From the cell containing the given text, extract its center point as [x, y] coordinate. 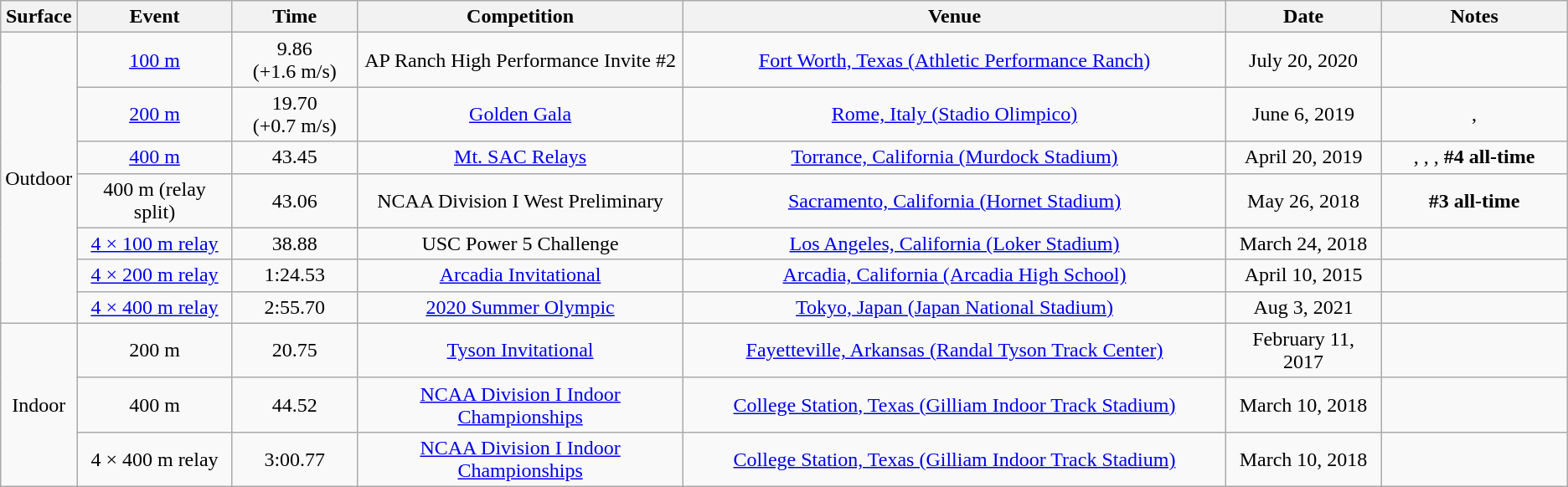
AP Ranch High Performance Invite #2 [520, 60]
Los Angeles, California (Loker Stadium) [955, 243]
400 m (relay split) [154, 201]
March 24, 2018 [1303, 243]
Sacramento, California (Hornet Stadium) [955, 201]
43.06 [295, 201]
20.75 [295, 350]
Mt. SAC Relays [520, 157]
May 26, 2018 [1303, 201]
Arcadia Invitational [520, 275]
43.45 [295, 157]
Aug 3, 2021 [1303, 307]
February 11, 2017 [1303, 350]
Indoor [39, 405]
Rome, Italy (Stadio Olimpico) [955, 114]
Venue [955, 17]
, , , #4 all-time [1474, 157]
Fayetteville, Arkansas (Randal Tyson Track Center) [955, 350]
April 20, 2019 [1303, 157]
2020 Summer Olympic [520, 307]
#3 all-time [1474, 201]
April 10, 2015 [1303, 275]
Date [1303, 17]
100 m [154, 60]
2:55.70 [295, 307]
1:24.53 [295, 275]
Event [154, 17]
Tokyo, Japan (Japan National Stadium) [955, 307]
44.52 [295, 405]
4 × 100 m relay [154, 243]
Notes [1474, 17]
Torrance, California (Murdock Stadium) [955, 157]
July 20, 2020 [1303, 60]
Fort Worth, Texas (Athletic Performance Ranch) [955, 60]
USC Power 5 Challenge [520, 243]
38.88 [295, 243]
4 × 200 m relay [154, 275]
19.70 (+0.7 m/s) [295, 114]
9.86 (+1.6 m/s) [295, 60]
Competition [520, 17]
3:00.77 [295, 459]
, [1474, 114]
Outdoor [39, 177]
June 6, 2019 [1303, 114]
Surface [39, 17]
Time [295, 17]
Tyson Invitational [520, 350]
NCAA Division I West Preliminary [520, 201]
Golden Gala [520, 114]
Arcadia, California (Arcadia High School) [955, 275]
